Pinpoint the cell where the given text exists, returning its [X, Y] midpoint coordinate. 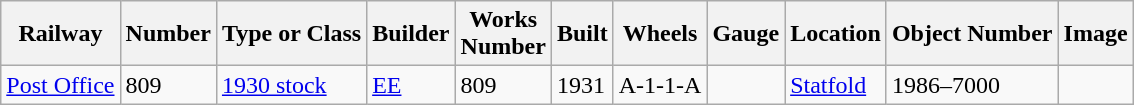
Object Number [972, 34]
Railway [60, 34]
Post Office [60, 85]
1930 stock [291, 85]
Wheels [660, 34]
1986–7000 [972, 85]
Builder [411, 34]
Location [836, 34]
1931 [582, 85]
Statfold [836, 85]
EE [411, 85]
Built [582, 34]
Number [168, 34]
Gauge [746, 34]
WorksNumber [503, 34]
Image [1096, 34]
A-1-1-A [660, 85]
Type or Class [291, 34]
